Locate the cell with the specified text and output its (x, y) center coordinate. 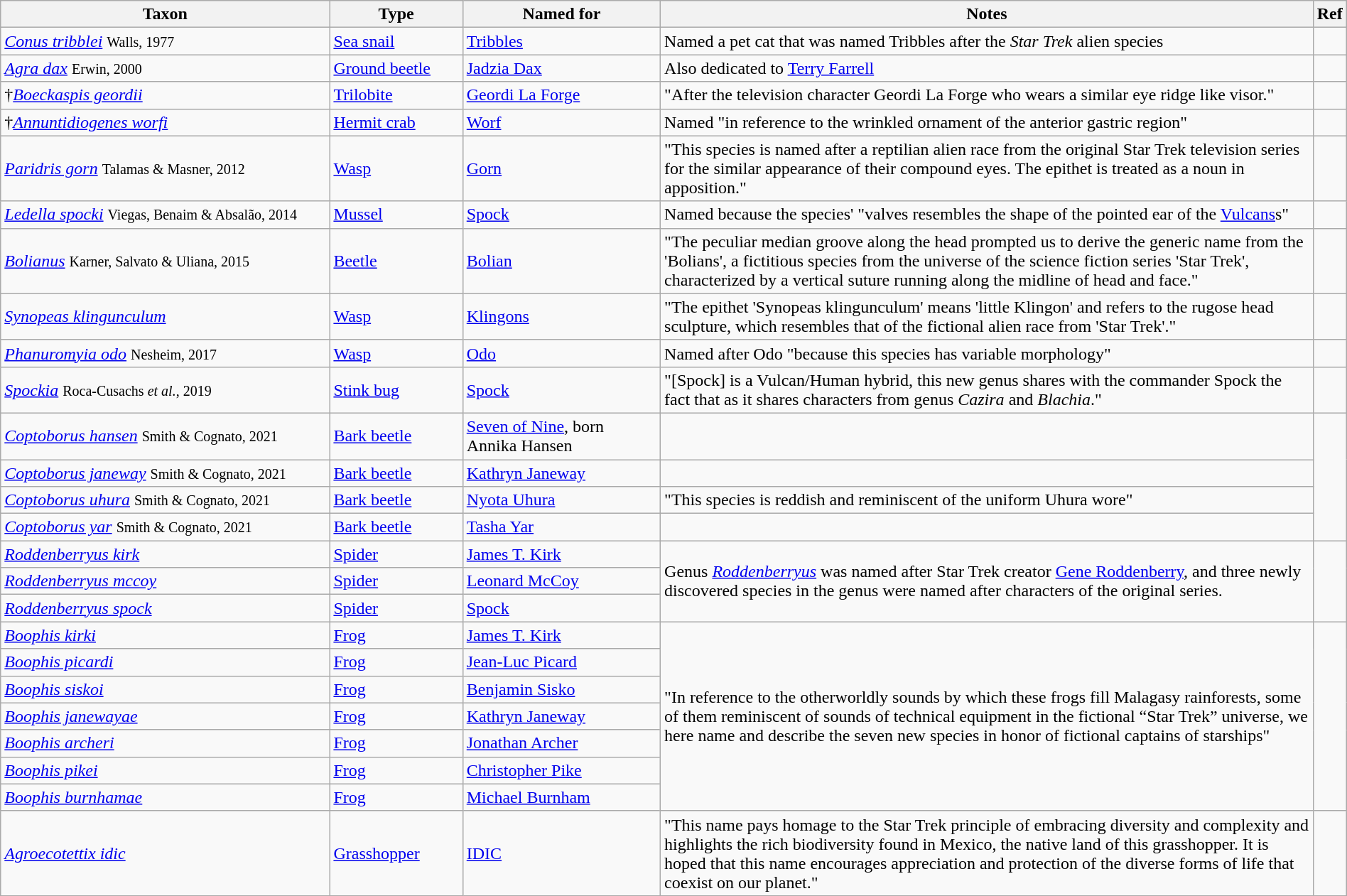
Odo (561, 353)
Notes (988, 14)
Roddenberryus spock (165, 608)
Tasha Yar (561, 527)
Grasshopper (396, 853)
Boophis siskoi (165, 689)
Leonard McCoy (561, 581)
Geordi La Forge (561, 95)
IDIC (561, 853)
Boophis janewayae (165, 716)
Roddenberryus mccoy (165, 581)
Boophis archeri (165, 743)
Named because the species' "valves resembles the shape of the pointed ear of the Vulcanss" (988, 215)
Benjamin Sisko (561, 689)
Gorn (561, 168)
Named a pet cat that was named Tribbles after the Star Trek alien species (988, 41)
Roddenberryus kirk (165, 554)
Ground beetle (396, 68)
Named "in reference to the wrinkled ornament of the anterior gastric region" (988, 122)
Ledella spocki Viegas, Benaim & Absalão, 2014 (165, 215)
Synopeas klingunculum (165, 317)
Hermit crab (396, 122)
Named after Odo "because this species has variable morphology" (988, 353)
Taxon (165, 14)
Coptoborus janeway Smith & Cognato, 2021 (165, 473)
Boophis pikei (165, 770)
Seven of Nine, born Annika Hansen (561, 436)
Named for (561, 14)
Bolianus Karner, Salvato & Uliana, 2015 (165, 261)
Jonathan Archer (561, 743)
Boophis picardi (165, 662)
Sea snail (396, 41)
†Annuntidiogenes worfi (165, 122)
Nyota Uhura (561, 500)
Bolian (561, 261)
Type (396, 14)
Coptoborus yar Smith & Cognato, 2021 (165, 527)
Christopher Pike (561, 770)
Beetle (396, 261)
Trilobite (396, 95)
"After the television character Geordi La Forge who wears a similar eye ridge like visor." (988, 95)
Also dedicated to Terry Farrell (988, 68)
Boophis burnhamae (165, 797)
Agra dax Erwin, 2000 (165, 68)
Spockia Roca-Cusachs et al., 2019 (165, 389)
Coptoborus uhura Smith & Cognato, 2021 (165, 500)
Michael Burnham (561, 797)
†Boeckaspis geordii (165, 95)
Klingons (561, 317)
Ref (1330, 14)
Mussel (396, 215)
Jadzia Dax (561, 68)
Jean-Luc Picard (561, 662)
Phanuromyia odo Nesheim, 2017 (165, 353)
"This species is reddish and reminiscent of the uniform Uhura wore" (988, 500)
Paridris gorn Talamas & Masner, 2012 (165, 168)
Tribbles (561, 41)
Agroecotettix idic (165, 853)
Boophis kirki (165, 635)
Stink bug (396, 389)
Coptoborus hansen Smith & Cognato, 2021 (165, 436)
Conus tribblei Walls, 1977 (165, 41)
Worf (561, 122)
